Return [X, Y] of the center of cell containing provided text 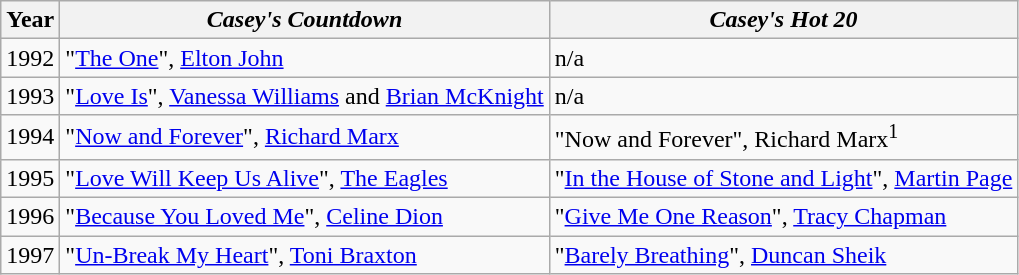
"The One", Elton John [304, 58]
1994 [30, 138]
"Love Is", Vanessa Williams and Brian McKnight [304, 96]
"In the House of Stone and Light", Martin Page [784, 178]
Casey's Countdown [304, 20]
"Un-Break My Heart", Toni Braxton [304, 255]
1995 [30, 178]
"Now and Forever", Richard Marx [304, 138]
Year [30, 20]
1996 [30, 217]
"Give Me One Reason", Tracy Chapman [784, 217]
"Now and Forever", Richard Marx1 [784, 138]
1993 [30, 96]
"Love Will Keep Us Alive", The Eagles [304, 178]
Casey's Hot 20 [784, 20]
1997 [30, 255]
"Because You Loved Me", Celine Dion [304, 217]
1992 [30, 58]
"Barely Breathing", Duncan Sheik [784, 255]
